Detect which cell encompasses the target text, then output its (X, Y) center coordinate. 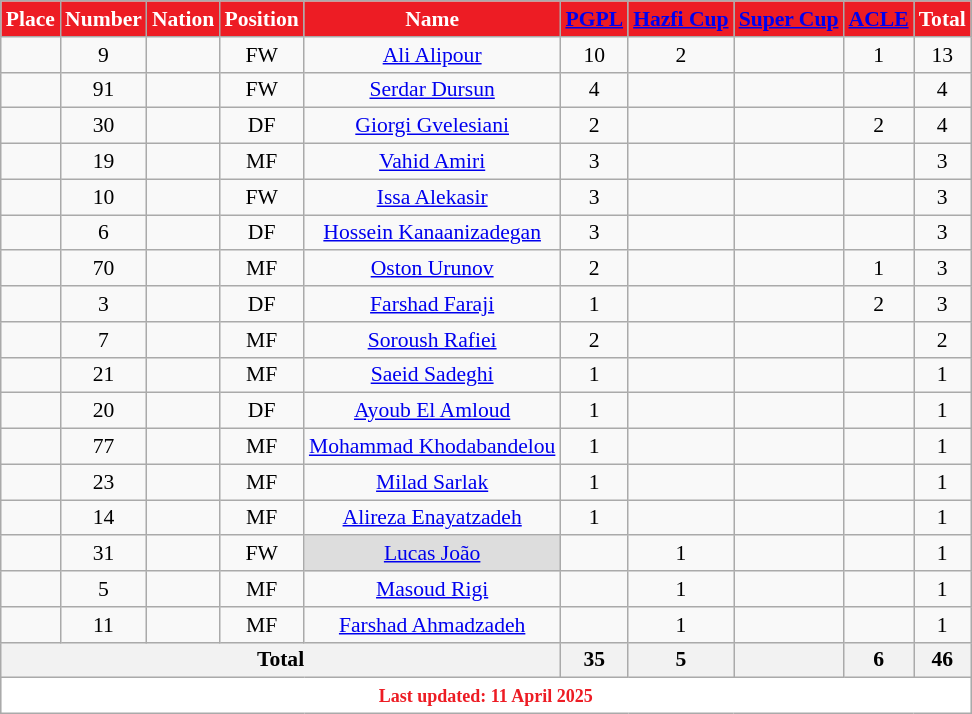
Position (261, 19)
91 (104, 90)
Soroush Rafiei (432, 340)
19 (104, 162)
Last updated: 11 April 2025 (486, 696)
Vahid Amiri (432, 162)
31 (104, 554)
Mohammad Khodabandelou (432, 447)
77 (104, 447)
30 (104, 126)
Super Cup (789, 19)
14 (104, 518)
Nation (183, 19)
Milad Sarlak (432, 482)
Saeid Sadeghi (432, 375)
Name (432, 19)
Hazfi Cup (680, 19)
9 (104, 55)
Farshad Faraji (432, 304)
Number (104, 19)
46 (942, 660)
Alireza Enayatzadeh (432, 518)
Serdar Dursun (432, 90)
Lucas João (432, 554)
20 (104, 411)
Ali Alipour (432, 55)
PGPL (594, 19)
35 (594, 660)
Issa Alekasir (432, 197)
13 (942, 55)
Ayoub El Amloud (432, 411)
11 (104, 625)
7 (104, 340)
70 (104, 269)
Giorgi Gvelesiani (432, 126)
23 (104, 482)
Place (30, 19)
Oston Urunov (432, 269)
ACLE (879, 19)
Hossein Kanaanizadegan (432, 233)
Farshad Ahmadzadeh (432, 625)
Masoud Rigi (432, 589)
21 (104, 375)
